Locate the cell with the specified text and output its [X, Y] center coordinate. 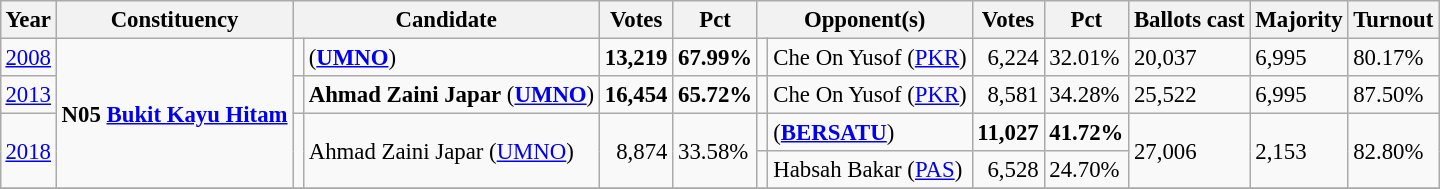
20,037 [1190, 57]
2018 [28, 152]
Majority [1299, 20]
27,006 [1190, 152]
8,581 [1008, 95]
87.50% [1394, 95]
2,153 [1299, 152]
41.72% [1086, 133]
82.80% [1394, 152]
32.01% [1086, 57]
13,219 [636, 57]
65.72% [716, 95]
(UMNO) [451, 57]
6,224 [1008, 57]
Opponent(s) [864, 20]
(BERSATU) [870, 133]
8,874 [636, 152]
80.17% [1394, 57]
Habsah Bakar (PAS) [870, 170]
11,027 [1008, 133]
2013 [28, 95]
Year [28, 20]
25,522 [1190, 95]
N05 Bukit Kayu Hitam [174, 113]
34.28% [1086, 95]
33.58% [716, 152]
Constituency [174, 20]
6,528 [1008, 170]
Ballots cast [1190, 20]
24.70% [1086, 170]
Turnout [1394, 20]
16,454 [636, 95]
Candidate [446, 20]
67.99% [716, 57]
2008 [28, 57]
